Return the [X, Y] coordinate for the center point of the cell that contains the specified text.  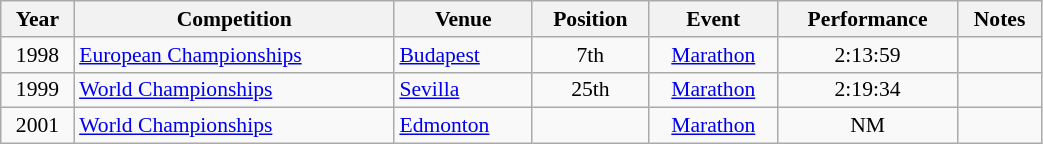
Position [590, 19]
Sevilla [463, 90]
2:13:59 [868, 55]
Event [714, 19]
Year [38, 19]
NM [868, 126]
Edmonton [463, 126]
2:19:34 [868, 90]
Budapest [463, 55]
Performance [868, 19]
2001 [38, 126]
7th [590, 55]
25th [590, 90]
Venue [463, 19]
Notes [1000, 19]
European Championships [234, 55]
1999 [38, 90]
Competition [234, 19]
1998 [38, 55]
